Extract the (X, Y) coordinate from the center of the cell holding the provided text.  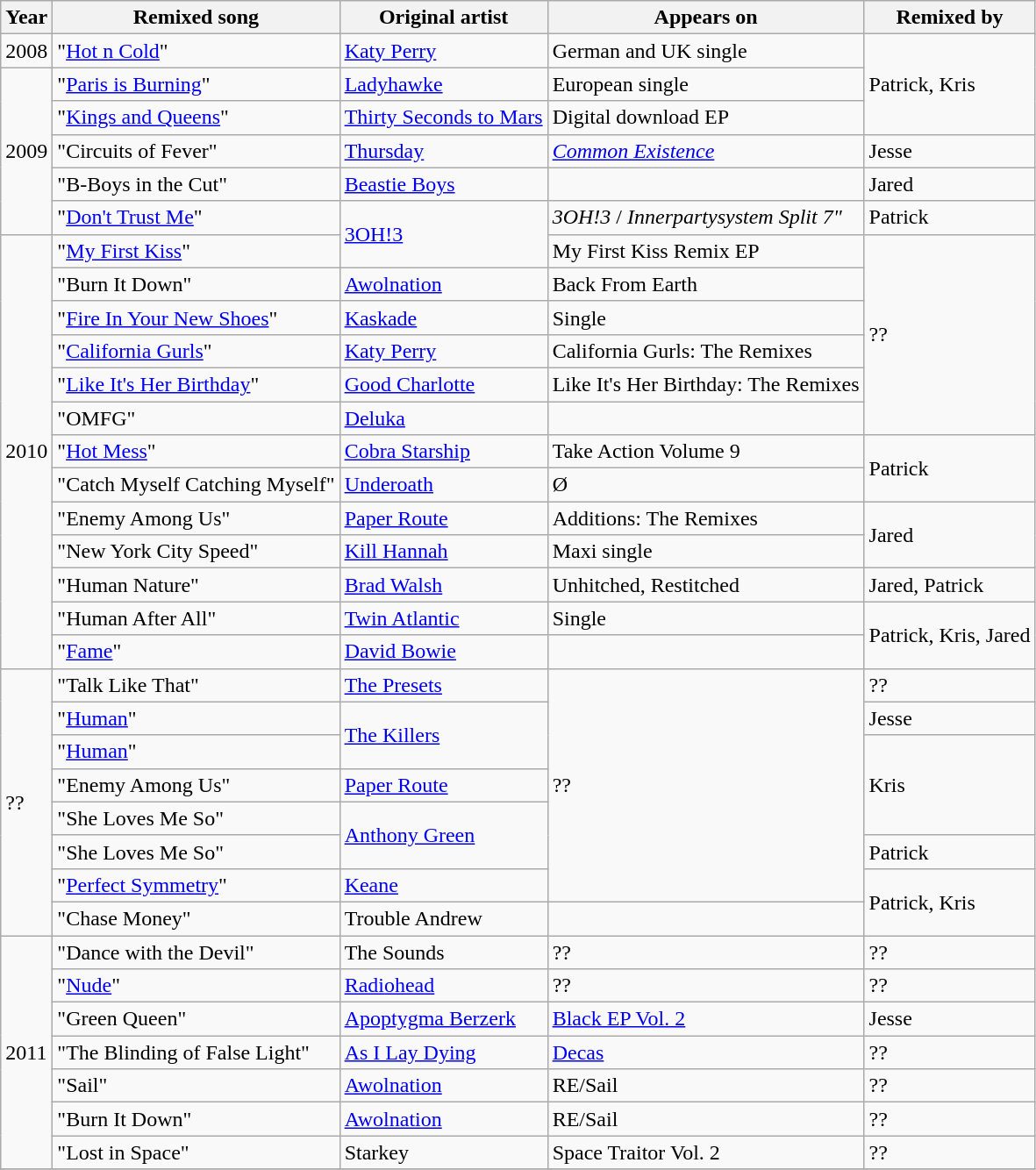
Jared, Patrick (949, 585)
Unhitched, Restitched (705, 585)
Underoath (444, 485)
The Presets (444, 685)
Digital download EP (705, 118)
"Talk Like That" (196, 685)
2010 (26, 451)
"Chase Money" (196, 918)
"The Blinding of False Light" (196, 1052)
Brad Walsh (444, 585)
Beastie Boys (444, 184)
Common Existence (705, 151)
Kill Hannah (444, 552)
"California Gurls" (196, 351)
"Sail" (196, 1086)
"Don't Trust Me" (196, 218)
My First Kiss Remix EP (705, 251)
"Circuits of Fever" (196, 151)
Twin Atlantic (444, 618)
2011 (26, 1052)
"Fame" (196, 652)
European single (705, 84)
"Lost in Space" (196, 1152)
2009 (26, 151)
Trouble Andrew (444, 918)
Ladyhawke (444, 84)
Decas (705, 1052)
"Hot Mess" (196, 452)
As I Lay Dying (444, 1052)
"My First Kiss" (196, 251)
Keane (444, 885)
"Green Queen" (196, 1019)
German and UK single (705, 51)
"Human After All" (196, 618)
Space Traitor Vol. 2 (705, 1152)
3OH!3 (444, 234)
Black EP Vol. 2 (705, 1019)
The Killers (444, 735)
Thirty Seconds to Mars (444, 118)
Like It's Her Birthday: The Remixes (705, 384)
Take Action Volume 9 (705, 452)
Patrick, Kris, Jared (949, 635)
"Hot n Cold" (196, 51)
2008 (26, 51)
3OH!3 / Innerpartysystem Split 7" (705, 218)
Appears on (705, 18)
Year (26, 18)
California Gurls: The Remixes (705, 351)
"Human Nature" (196, 585)
Maxi single (705, 552)
Kaskade (444, 317)
"Like It's Her Birthday" (196, 384)
The Sounds (444, 952)
"Dance with the Devil" (196, 952)
David Bowie (444, 652)
Starkey (444, 1152)
Ø (705, 485)
Good Charlotte (444, 384)
"Fire In Your New Shoes" (196, 317)
"Paris is Burning" (196, 84)
Kris (949, 785)
"Catch Myself Catching Myself" (196, 485)
Deluka (444, 418)
"B-Boys in the Cut" (196, 184)
Radiohead (444, 986)
"New York City Speed" (196, 552)
Anthony Green (444, 835)
"Nude" (196, 986)
Thursday (444, 151)
Remixed by (949, 18)
Back From Earth (705, 284)
Additions: The Remixes (705, 518)
"OMFG" (196, 418)
Original artist (444, 18)
"Kings and Queens" (196, 118)
"Perfect Symmetry" (196, 885)
Apoptygma Berzerk (444, 1019)
Remixed song (196, 18)
Cobra Starship (444, 452)
